For the text-containing cell, return its midpoint in [X, Y] coordinate format. 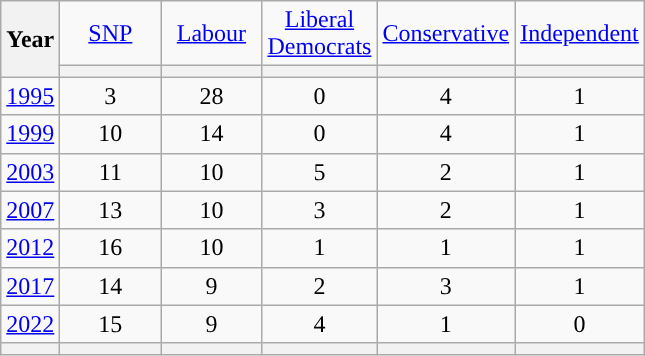
SNP [110, 34]
11 [110, 172]
2003 [30, 172]
Liberal Democrats [320, 34]
13 [110, 210]
1999 [30, 134]
2017 [30, 286]
15 [110, 324]
Independent [580, 34]
Year [30, 39]
2012 [30, 248]
1995 [30, 96]
16 [110, 248]
28 [212, 96]
Conservative [446, 34]
2007 [30, 210]
5 [320, 172]
Labour [212, 34]
2022 [30, 324]
